Locate the cell with the specified text and output its (X, Y) center coordinate. 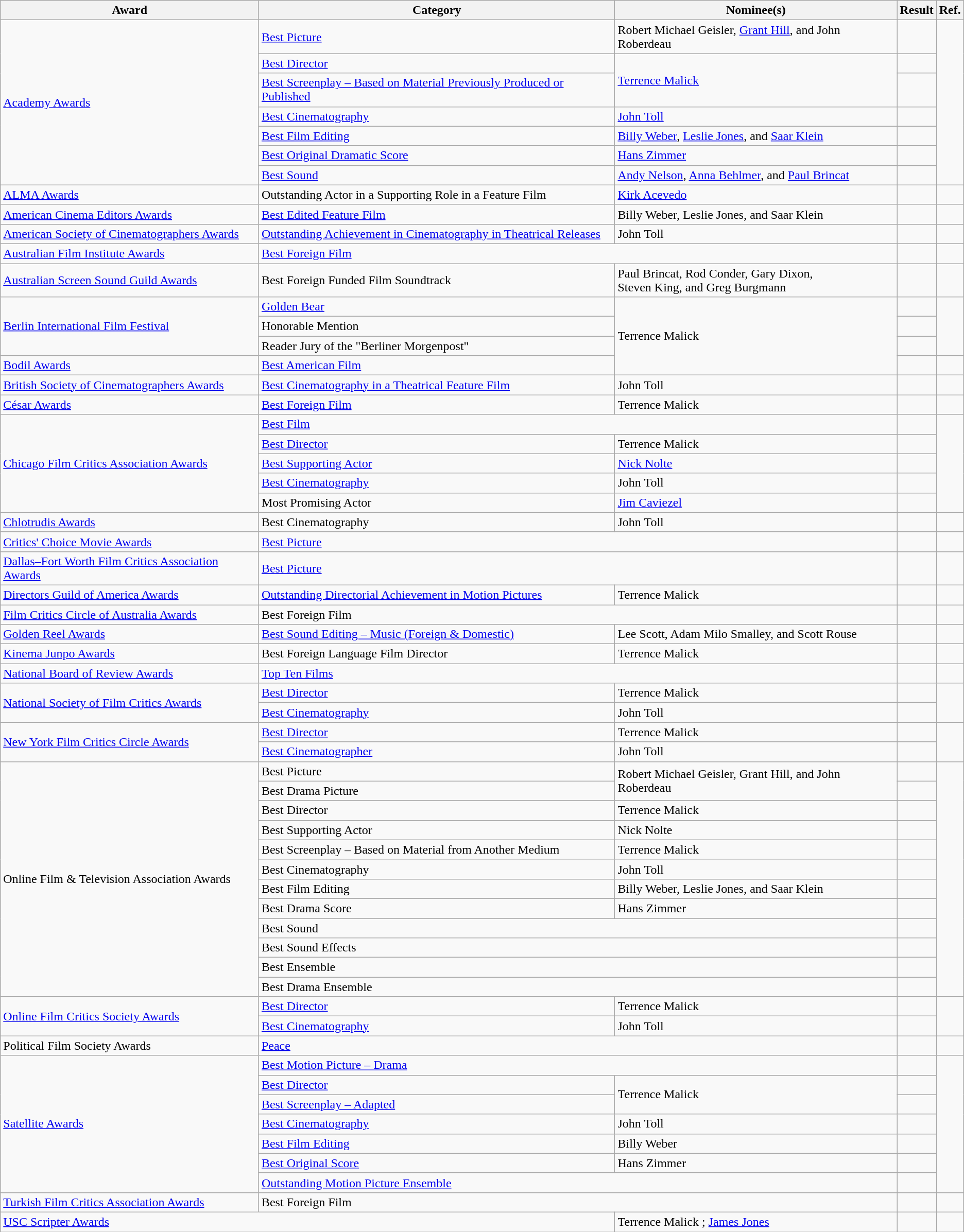
Outstanding Actor in a Supporting Role in a Feature Film (437, 195)
Honorable Mention (437, 326)
Outstanding Motion Picture Ensemble (578, 1183)
Best Screenplay – Based on Material Previously Produced or Published (437, 90)
Chicago Film Critics Association Awards (130, 463)
Best Film (578, 424)
Directors Guild of America Awards (130, 595)
Turkish Film Critics Association Awards (130, 1202)
Best Drama Picture (437, 791)
Golden Reel Awards (130, 634)
Billy Weber (756, 1143)
Category (437, 10)
Best Ensemble (578, 967)
British Society of Cinematographers Awards (130, 385)
Andy Nelson, Anna Behlmer, and Paul Brincat (756, 175)
Peace (578, 1046)
American Cinema Editors Awards (130, 214)
Political Film Society Awards (130, 1046)
Most Promising Actor (437, 502)
Best Original Score (437, 1163)
Paul Brincat, Rod Conder, Gary Dixon, Steven King, and Greg Burgmann (756, 280)
Best Sound Effects (578, 948)
Critics' Choice Movie Awards (130, 542)
National Board of Review Awards (130, 673)
Film Critics Circle of Australia Awards (130, 614)
Best Foreign Funded Film Soundtrack (437, 280)
Best Foreign Language Film Director (437, 654)
Best Drama Ensemble (578, 987)
Award (130, 10)
Online Film Critics Society Awards (130, 1016)
USC Scripter Awards (308, 1222)
Academy Awards (130, 102)
Reader Jury of the "Berliner Morgenpost" (437, 346)
Kinema Junpo Awards (130, 654)
Best Screenplay – Adapted (437, 1104)
Best American Film (437, 366)
Australian Screen Sound Guild Awards (130, 280)
Chlotrudis Awards (130, 522)
Online Film & Television Association Awards (130, 879)
Outstanding Directorial Achievement in Motion Pictures (437, 595)
National Society of Film Critics Awards (130, 703)
Best Motion Picture – Drama (578, 1065)
Nominee(s) (756, 10)
Result (917, 10)
Best Original Dramatic Score (437, 155)
Best Screenplay – Based on Material from Another Medium (437, 849)
Bodil Awards (130, 366)
Kirk Acevedo (756, 195)
César Awards (130, 405)
Terrence Malick ; James Jones (756, 1222)
Lee Scott, Adam Milo Smalley, and Scott Rouse (756, 634)
Top Ten Films (578, 673)
Best Cinematographer (437, 752)
Golden Bear (437, 307)
Best Drama Score (437, 908)
Jim Caviezel (756, 502)
Outstanding Achievement in Cinematography in Theatrical Releases (437, 234)
American Society of Cinematographers Awards (130, 234)
Berlin International Film Festival (130, 326)
Australian Film Institute Awards (130, 253)
Satellite Awards (130, 1124)
Best Edited Feature Film (437, 214)
ALMA Awards (130, 195)
Ref. (950, 10)
Best Cinematography in a Theatrical Feature Film (437, 385)
Best Sound Editing – Music (Foreign & Domestic) (437, 634)
Dallas–Fort Worth Film Critics Association Awards (130, 568)
New York Film Critics Circle Awards (130, 742)
